Extract the [X, Y] coordinate from the center of the cell holding the provided text.  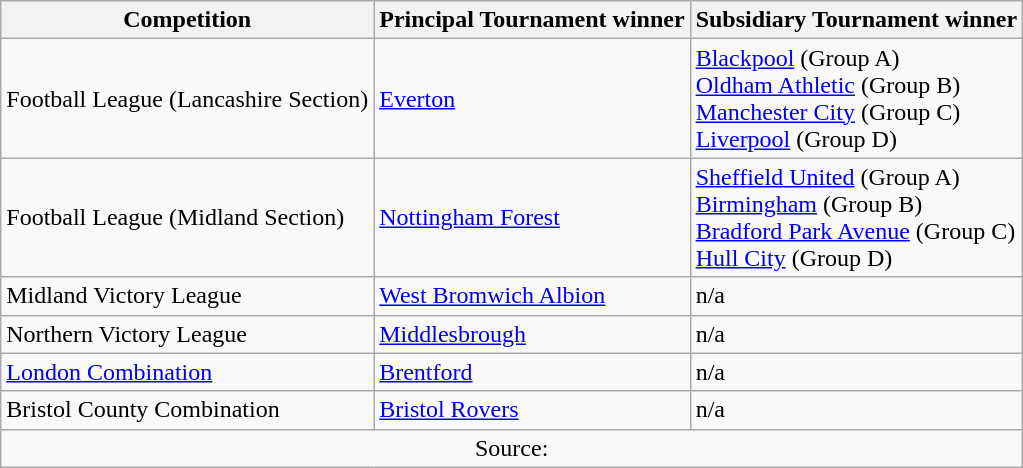
West Bromwich Albion [532, 296]
Bristol County Combination [188, 410]
Principal Tournament winner [532, 20]
Subsidiary Tournament winner [856, 20]
Brentford [532, 372]
Midland Victory League [188, 296]
Source: [512, 448]
Football League (Midland Section) [188, 218]
Blackpool (Group A)Oldham Athletic (Group B)Manchester City (Group C)Liverpool (Group D) [856, 98]
London Combination [188, 372]
Sheffield United (Group A)Birmingham (Group B)Bradford Park Avenue (Group C)Hull City (Group D) [856, 218]
Everton [532, 98]
Northern Victory League [188, 334]
Middlesbrough [532, 334]
Bristol Rovers [532, 410]
Nottingham Forest [532, 218]
Competition [188, 20]
Football League (Lancashire Section) [188, 98]
